Return the [X, Y] coordinate for the center point of the cell that contains the specified text.  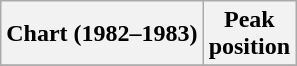
Chart (1982–1983) [102, 34]
Peakposition [249, 34]
